For the text-containing cell, return its midpoint in [x, y] coordinate format. 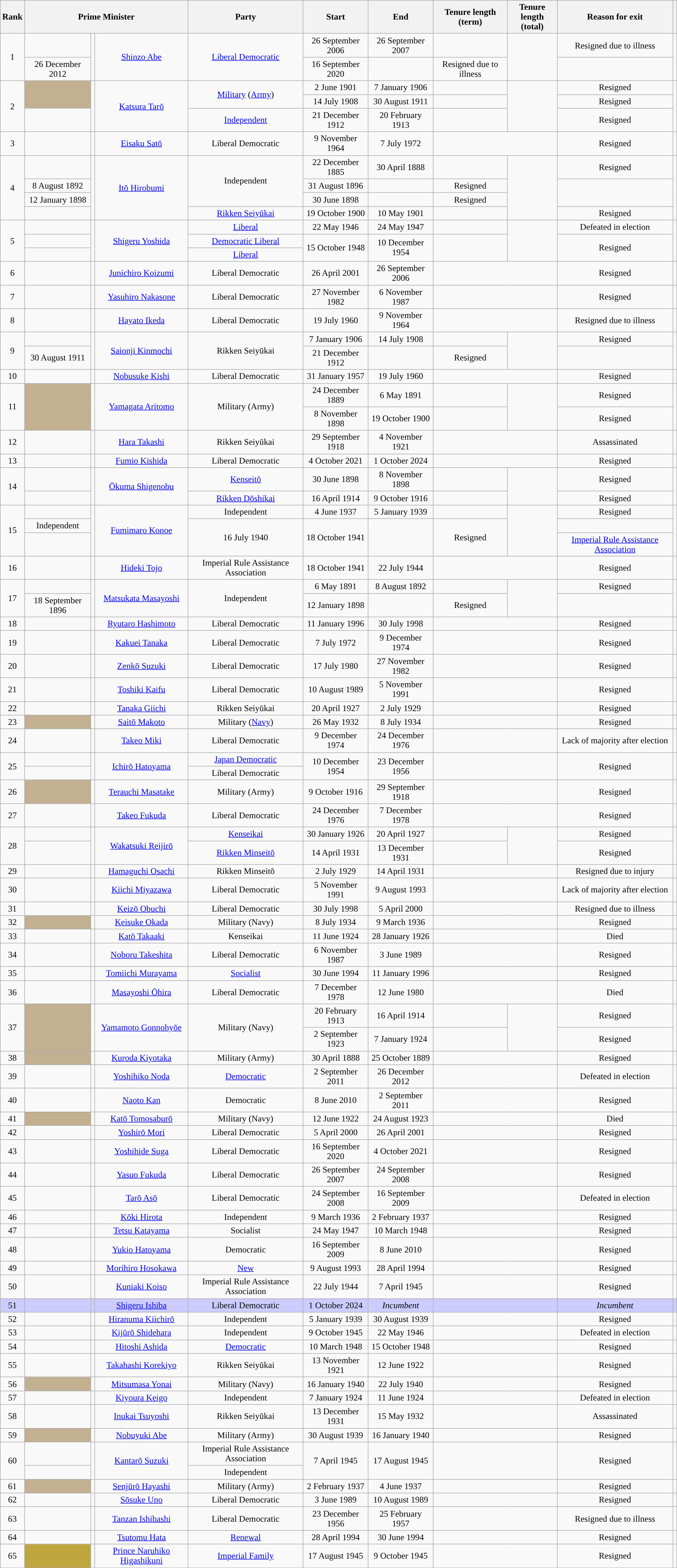
Hamaguchi Osachi [141, 871]
Inukai Tsuyoshi [141, 1416]
Fumio Kishida [141, 461]
Resigned due to injury [615, 871]
Renewal [246, 1537]
Shigeru Yoshida [141, 241]
59 [12, 1435]
End [401, 17]
Start [336, 17]
Hara Takashi [141, 442]
5 [12, 241]
29 [12, 871]
27 [12, 815]
22 [12, 708]
14 [12, 486]
Mitsumasa Yonai [141, 1384]
47 [12, 1231]
12 June 1980 [401, 992]
30 [12, 890]
Yasuo Fukuda [141, 1175]
4 November 1921 [401, 442]
28 January 1926 [401, 936]
Prince Naruhiko Higashikuni [141, 1556]
42 [12, 1132]
Noboru Takeshita [141, 955]
25 [12, 766]
Prime Minister [106, 17]
Ichirō Hatoyama [141, 766]
48 [12, 1249]
Kōki Hirota [141, 1217]
56 [12, 1384]
28 [12, 845]
Democratic Liberal [246, 241]
Nobuyuki Abe [141, 1435]
2 [12, 106]
Reason for exit [615, 17]
52 [12, 1319]
31 January 1957 [336, 376]
18 September 1896 [58, 605]
Tanaka Giichi [141, 708]
Imperial Family [246, 1556]
43 [12, 1151]
Zenkō Suzuki [141, 666]
1 [12, 57]
Hideki Tojo [141, 568]
Ōkuma Shigenobu [141, 486]
21 [12, 690]
Katsura Tarō [141, 106]
Kijūrō Shidehara [141, 1333]
Japan Democratic [246, 759]
46 [12, 1217]
Kiyoura Keigo [141, 1398]
Yamamoto Gonnohyōe [141, 1027]
53 [12, 1333]
Hiranuma Kiichirō [141, 1319]
37 [12, 1027]
Wakatsuki Reijirō [141, 845]
Itō Hirobumi [141, 187]
Naoto Kan [141, 1100]
13 [12, 461]
Rikken Dōshikai [246, 498]
4 [12, 187]
Yoshihide Suga [141, 1151]
33 [12, 936]
Senjūrō Hayashi [141, 1486]
8 [12, 321]
51 [12, 1305]
Saionji Kinmochi [141, 351]
58 [12, 1416]
61 [12, 1486]
50 [12, 1287]
16 July 1940 [246, 537]
Hitoshi Ashida [141, 1347]
Kuroda Kiyotaka [141, 1058]
Terauchi Masatake [141, 792]
Sōsuke Uno [141, 1500]
Yoshirō Mori [141, 1132]
34 [12, 955]
Takeo Miki [141, 740]
15 May 1932 [401, 1416]
Tomiichi Murayama [141, 973]
26 May 1932 [336, 722]
Keizō Obuchi [141, 909]
2 September 1923 [336, 1039]
7 [12, 297]
3 [12, 143]
62 [12, 1500]
20 [12, 666]
Yasuhiro Nakasone [141, 297]
54 [12, 1347]
45 [12, 1199]
Kenseitō [246, 479]
24 [12, 740]
2 June 1901 [336, 88]
65 [12, 1556]
Kiichi Miyazawa [141, 890]
32 [12, 922]
Saitō Makoto [141, 722]
Takahashi Korekiyo [141, 1365]
Matsukata Masayoshi [141, 599]
49 [12, 1268]
Kantarō Suzuki [141, 1461]
22 July 1940 [401, 1384]
39 [12, 1076]
10 [12, 376]
23 [12, 722]
60 [12, 1461]
40 [12, 1100]
36 [12, 992]
Toshiki Kaifu [141, 690]
Rank [12, 17]
63 [12, 1518]
31 August 1896 [336, 186]
Hayato Ikeda [141, 321]
Tanzan Ishibashi [141, 1518]
17 [12, 599]
35 [12, 973]
6 [12, 274]
Takeo Fukuda [141, 815]
22 December 1885 [336, 167]
64 [12, 1537]
12 [12, 442]
11 [12, 407]
25 February 1957 [401, 1518]
15 [12, 531]
57 [12, 1398]
Yukio Hatoyama [141, 1249]
Nobusuke Kishi [141, 376]
Tarō Asō [141, 1199]
41 [12, 1119]
18 [12, 624]
24 December 1889 [336, 395]
Kakuei Tanaka [141, 643]
Party [246, 17]
Fumimaro Konoe [141, 531]
Tenure length(total) [532, 17]
25 October 1889 [401, 1058]
30 January 1926 [336, 834]
Shinzo Abe [141, 57]
Eisaku Satō [141, 143]
Kuniaki Koiso [141, 1287]
Ryutaro Hashimoto [141, 624]
Katō Takaaki [141, 936]
38 [12, 1058]
Morihiro Hosokawa [141, 1268]
Yoshihiko Noda [141, 1076]
Shigeru Ishiba [141, 1305]
55 [12, 1365]
19 [12, 643]
Tetsu Katayama [141, 1231]
31 [12, 909]
New [246, 1268]
10 May 1901 [401, 213]
Junichiro Koizumi [141, 274]
26 [12, 792]
9 [12, 351]
Masayoshi Ōhira [141, 992]
24 August 1923 [401, 1119]
Katō Tomosaburō [141, 1119]
17 July 1980 [336, 666]
16 [12, 568]
13 November 1921 [336, 1365]
Tenure length(term) [470, 17]
Keisuke Okada [141, 922]
Tsutomu Hata [141, 1537]
44 [12, 1175]
Yamagata Aritomo [141, 407]
